Pinpoint the cell where the given text exists, returning its (X, Y) midpoint coordinate. 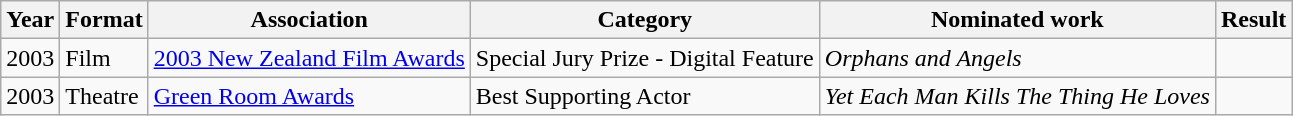
Result (1253, 20)
Orphans and Angels (1017, 58)
Special Jury Prize - Digital Feature (644, 58)
Nominated work (1017, 20)
Association (309, 20)
Yet Each Man Kills The Thing He Loves (1017, 96)
Green Room Awards (309, 96)
Film (104, 58)
Category (644, 20)
Theatre (104, 96)
Format (104, 20)
Year (30, 20)
Best Supporting Actor (644, 96)
2003 New Zealand Film Awards (309, 58)
